Capture the cell that displays the provided text and extract its (X, Y) central coordinate. 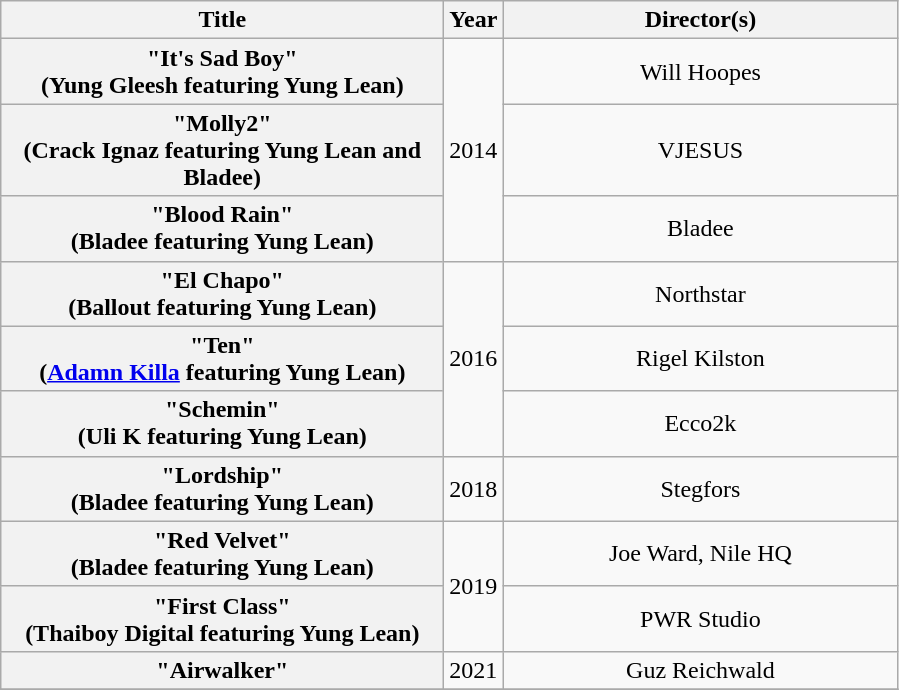
"Ten" (Adamn Killa featuring Yung Lean) (222, 358)
2014 (474, 150)
Bladee (700, 228)
Guz Reichwald (700, 670)
"Schemin" (Uli K featuring Yung Lean) (222, 424)
Director(s) (700, 20)
Ecco2k (700, 424)
"Molly2" (Crack Ignaz featuring Yung Lean and Bladee) (222, 150)
Joe Ward, Nile HQ (700, 554)
Northstar (700, 294)
2016 (474, 358)
Will Hoopes (700, 72)
"Lordship" (Bladee featuring Yung Lean) (222, 488)
2019 (474, 586)
PWR Studio (700, 618)
"Red Velvet" (Bladee featuring Yung Lean) (222, 554)
Stegfors (700, 488)
"It's Sad Boy"(Yung Gleesh featuring Yung Lean) (222, 72)
Year (474, 20)
2018 (474, 488)
"Blood Rain" (Bladee featuring Yung Lean) (222, 228)
"First Class" (Thaiboy Digital featuring Yung Lean) (222, 618)
2021 (474, 670)
Rigel Kilston (700, 358)
"El Chapo" (Ballout featuring Yung Lean) (222, 294)
Title (222, 20)
"Airwalker" (222, 670)
VJESUS (700, 150)
